Provide the [X, Y] coordinate of the cell's center where the given text is located.  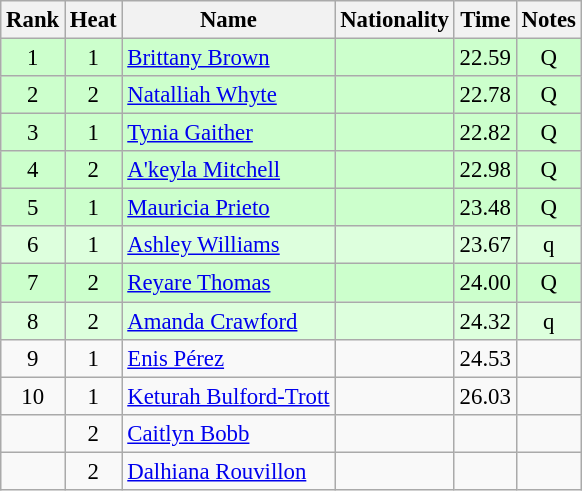
Mauricia Prieto [228, 208]
Rank [33, 20]
23.48 [485, 208]
Reyare Thomas [228, 283]
A'keyla Mitchell [228, 170]
10 [33, 396]
4 [33, 170]
Amanda Crawford [228, 321]
Ashley Williams [228, 245]
24.53 [485, 358]
22.78 [485, 95]
5 [33, 208]
Brittany Brown [228, 58]
23.67 [485, 245]
Heat [94, 20]
8 [33, 321]
Enis Pérez [228, 358]
Natalliah Whyte [228, 95]
22.98 [485, 170]
Tynia Gaither [228, 133]
26.03 [485, 396]
24.00 [485, 283]
6 [33, 245]
Dalhiana Rouvillon [228, 471]
Keturah Bulford-Trott [228, 396]
24.32 [485, 321]
3 [33, 133]
22.59 [485, 58]
Name [228, 20]
Nationality [394, 20]
7 [33, 283]
Caitlyn Bobb [228, 433]
Notes [548, 20]
Time [485, 20]
22.82 [485, 133]
9 [33, 358]
